Output the [X, Y] coordinate of the center of the cell containing the given text.  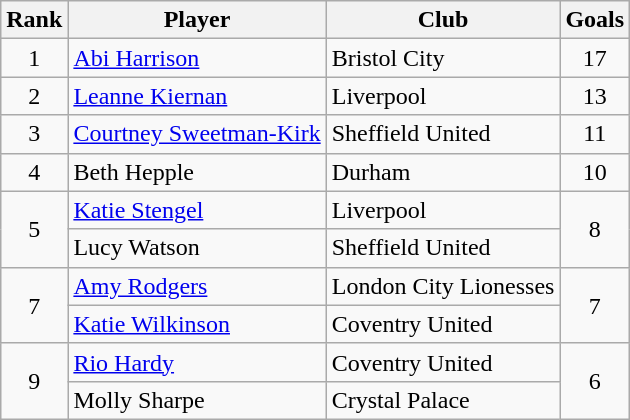
Katie Stengel [197, 210]
13 [595, 96]
8 [595, 229]
4 [34, 172]
Player [197, 20]
Leanne Kiernan [197, 96]
10 [595, 172]
Crystal Palace [443, 400]
Bristol City [443, 58]
London City Lionesses [443, 286]
Katie Wilkinson [197, 324]
Club [443, 20]
9 [34, 381]
Beth Hepple [197, 172]
11 [595, 134]
17 [595, 58]
Rio Hardy [197, 362]
Durham [443, 172]
2 [34, 96]
5 [34, 229]
Goals [595, 20]
Lucy Watson [197, 248]
Courtney Sweetman-Kirk [197, 134]
6 [595, 381]
1 [34, 58]
3 [34, 134]
Amy Rodgers [197, 286]
Molly Sharpe [197, 400]
Rank [34, 20]
Abi Harrison [197, 58]
